From the cell containing the given text, extract its center point as [X, Y] coordinate. 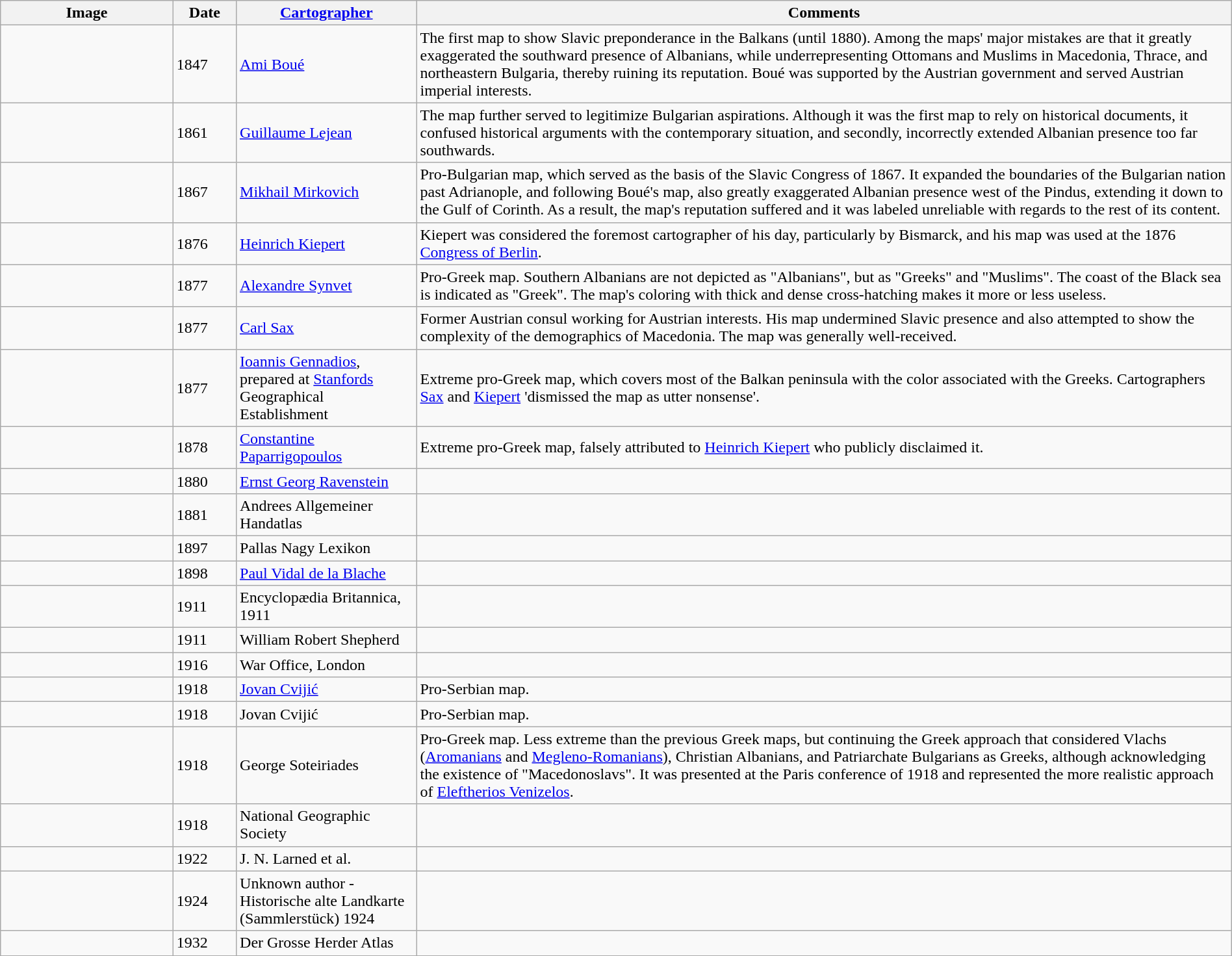
National Geographic Society [326, 825]
Extreme pro-Greek map, falsely attributed to Heinrich Kiepert who publicly disclaimed it. [824, 447]
1881 [204, 515]
William Robert Shepherd [326, 640]
Heinrich Kiepert [326, 243]
War Office, London [326, 665]
Ioannis Gennadios, prepared at Stanfords Geographical Establishment [326, 387]
Der Grosse Herder Atlas [326, 943]
1922 [204, 859]
1876 [204, 243]
1898 [204, 573]
J. N. Larned et al. [326, 859]
Ami Boué [326, 64]
1878 [204, 447]
Andrees Allgemeiner Handatlas [326, 515]
Comments [824, 13]
Encyclopædia Britannica, 1911 [326, 607]
Kiepert was considered the foremost cartographer of his day, particularly by Bismarck, and his map was used at the 1876 Congress of Berlin. [824, 243]
1897 [204, 548]
Ernst Georg Ravenstein [326, 481]
1867 [204, 192]
Carl Sax [326, 328]
Date [204, 13]
Constantine Paparrigopoulos [326, 447]
1924 [204, 901]
1847 [204, 64]
1932 [204, 943]
Guillaume Lejean [326, 133]
Unknown author - Historische alte Landkarte (Sammlerstück) 1924 [326, 901]
Mikhail Mirkovich [326, 192]
Pallas Nagy Lexikon [326, 548]
Image [87, 13]
Alexandre Synvet [326, 286]
1880 [204, 481]
1861 [204, 133]
Paul Vidal de la Blache [326, 573]
1916 [204, 665]
Cartographer [326, 13]
George Soteiriades [326, 766]
